From the cell containing the given text, extract its center point as (X, Y) coordinate. 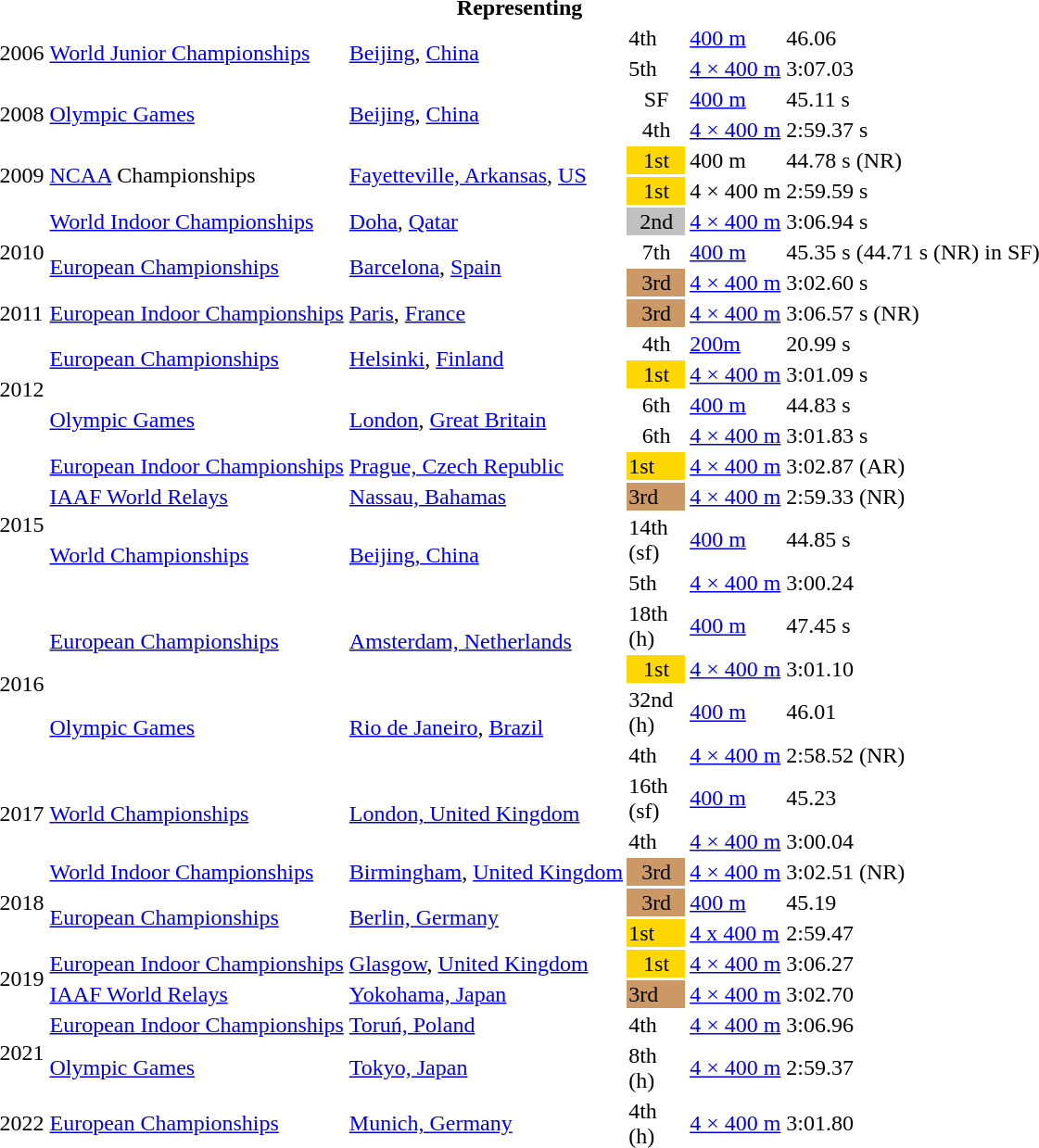
Doha, Qatar (486, 221)
18th (h) (656, 626)
7th (656, 252)
Paris, France (486, 313)
Nassau, Bahamas (486, 497)
Tokyo, Japan (486, 1067)
Birmingham, United Kingdom (486, 872)
Glasgow, United Kingdom (486, 964)
Berlin, Germany (486, 917)
Toruń, Poland (486, 1025)
2nd (656, 221)
Amsterdam, Netherlands (486, 641)
14th (sf) (656, 539)
Barcelona, Spain (486, 267)
London, United Kingdom (486, 814)
SF (656, 99)
Fayetteville, Arkansas, US (486, 176)
Rio de Janeiro, Brazil (486, 727)
London, Great Britain (486, 421)
World Junior Championships (196, 54)
200m (736, 344)
Prague, Czech Republic (486, 466)
Yokohama, Japan (486, 994)
32nd (h) (656, 712)
16th (sf) (656, 799)
4 x 400 m (736, 933)
NCAA Championships (196, 176)
Helsinki, Finland (486, 360)
8th (h) (656, 1067)
